Identify which cell holds the provided text, then report its (X, Y) central coordinate. 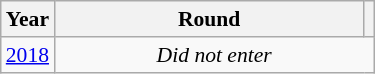
Round (209, 19)
2018 (28, 55)
Year (28, 19)
Did not enter (214, 55)
